From the cell containing the given text, extract its center point as (x, y) coordinate. 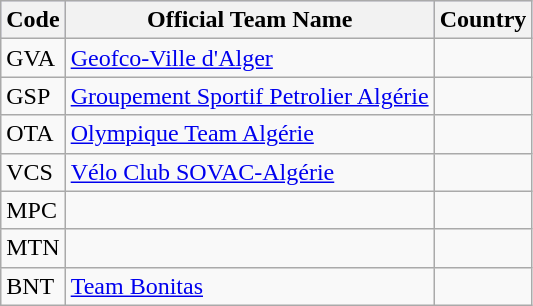
OTA (33, 134)
Groupement Sportif Petrolier Algérie (250, 96)
GSP (33, 96)
GVA (33, 58)
MTN (33, 248)
MPC (33, 210)
Code (33, 20)
Vélo Club SOVAC-Algérie (250, 172)
VCS (33, 172)
Olympique Team Algérie (250, 134)
Team Bonitas (250, 286)
BNT (33, 286)
Geofco-Ville d'Alger (250, 58)
Official Team Name (250, 20)
Country (483, 20)
